Determine the (x, y) coordinate at the center of the cell enclosing the given text.  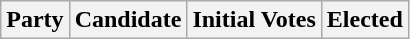
Candidate (128, 20)
Party (35, 20)
Initial Votes (254, 20)
Elected (364, 20)
